Pinpoint the cell where the given text exists, returning its (X, Y) midpoint coordinate. 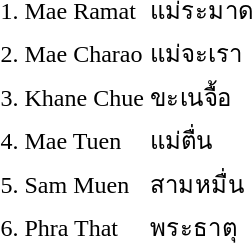
Mae Tuen (84, 140)
Mae Charao (84, 54)
Sam Muen (84, 184)
Khane Chue (84, 97)
